Detect which cell encompasses the target text, then output its (x, y) center coordinate. 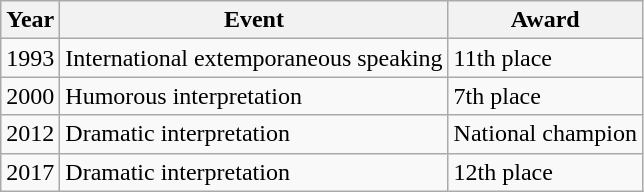
12th place (545, 172)
Year (30, 20)
2000 (30, 96)
2017 (30, 172)
11th place (545, 58)
7th place (545, 96)
International extemporaneous speaking (254, 58)
Event (254, 20)
Award (545, 20)
2012 (30, 134)
National champion (545, 134)
Humorous interpretation (254, 96)
1993 (30, 58)
